Pinpoint the cell where the given text exists, returning its [x, y] midpoint coordinate. 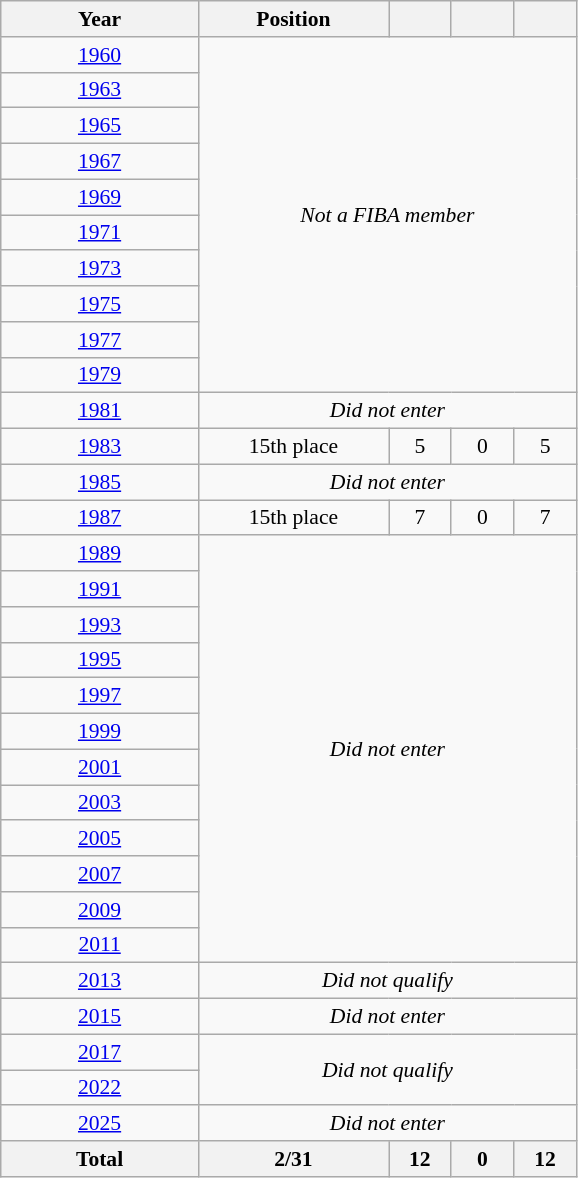
2013 [100, 981]
1977 [100, 340]
Not a FIBA member [387, 215]
2/31 [293, 1159]
Total [100, 1159]
2015 [100, 1017]
1995 [100, 660]
1960 [100, 55]
Position [293, 19]
1975 [100, 304]
2017 [100, 1052]
1987 [100, 518]
1985 [100, 482]
1973 [100, 269]
1965 [100, 126]
1993 [100, 625]
1967 [100, 162]
1963 [100, 90]
2009 [100, 910]
2001 [100, 767]
1991 [100, 589]
1971 [100, 233]
2025 [100, 1124]
1983 [100, 447]
1997 [100, 696]
1979 [100, 375]
2007 [100, 874]
1989 [100, 554]
2022 [100, 1088]
1981 [100, 411]
1999 [100, 732]
Year [100, 19]
1969 [100, 197]
2005 [100, 839]
2011 [100, 945]
2003 [100, 803]
